Search for the cell housing the specified text and yield its [x, y] center coordinate. 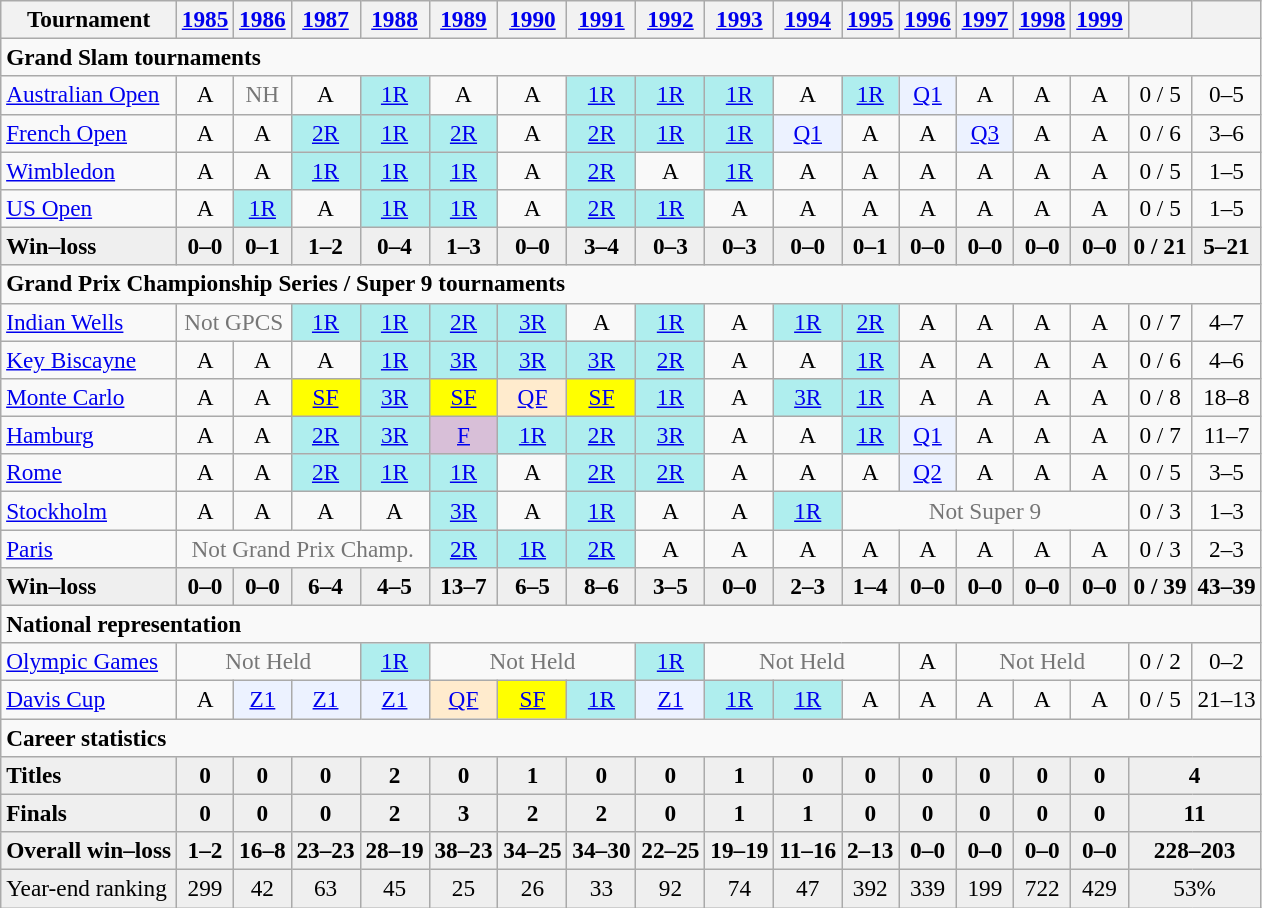
0–4 [394, 246]
Q3 [984, 133]
Not GPCS [234, 322]
11 [1194, 813]
3 [464, 813]
19–19 [740, 850]
92 [670, 888]
2–13 [870, 850]
11–16 [808, 850]
1986 [262, 19]
299 [204, 888]
Tournament [89, 19]
47 [808, 888]
Davis Cup [89, 699]
3–4 [602, 246]
Key Biscayne [89, 359]
228–203 [1194, 850]
1997 [984, 19]
1992 [670, 19]
Hamburg [89, 435]
6–5 [532, 586]
722 [1042, 888]
Stockholm [89, 510]
1988 [394, 19]
4–7 [1226, 322]
Paris [89, 548]
13–7 [464, 586]
National representation [631, 624]
0–2 [1226, 662]
1998 [1042, 19]
Monte Carlo [89, 397]
43–39 [1226, 586]
199 [984, 888]
Year-end ranking [89, 888]
28–19 [394, 850]
0 / 21 [1160, 246]
16–8 [262, 850]
Not Super 9 [986, 510]
339 [928, 888]
34–30 [602, 850]
Not Grand Prix Champ. [302, 548]
NH [262, 95]
53% [1194, 888]
Olympic Games [89, 662]
38–23 [464, 850]
1996 [928, 19]
Indian Wells [89, 322]
63 [326, 888]
11–7 [1226, 435]
Career statistics [631, 737]
4–6 [1226, 359]
1995 [870, 19]
392 [870, 888]
Australian Open [89, 95]
18–8 [1226, 397]
F [464, 435]
US Open [89, 208]
1991 [602, 19]
Titles [89, 775]
1993 [740, 19]
21–13 [1226, 699]
0 / 8 [1160, 397]
34–25 [532, 850]
45 [394, 888]
1999 [1100, 19]
23–23 [326, 850]
Finals [89, 813]
Overall win–loss [89, 850]
26 [532, 888]
French Open [89, 133]
1989 [464, 19]
8–6 [602, 586]
0–5 [1226, 95]
22–25 [670, 850]
1994 [808, 19]
1990 [532, 19]
4–5 [394, 586]
Grand Prix Championship Series / Super 9 tournaments [631, 284]
1987 [326, 19]
Grand Slam tournaments [631, 57]
42 [262, 888]
0 / 2 [1160, 662]
Wimbledon [89, 170]
Rome [89, 473]
25 [464, 888]
33 [602, 888]
74 [740, 888]
Q2 [928, 473]
4 [1194, 775]
6–4 [326, 586]
1–4 [870, 586]
429 [1100, 888]
0 / 39 [1160, 586]
5–21 [1226, 246]
1985 [204, 19]
3–6 [1226, 133]
